From the cell containing the given text, extract its center point as [X, Y] coordinate. 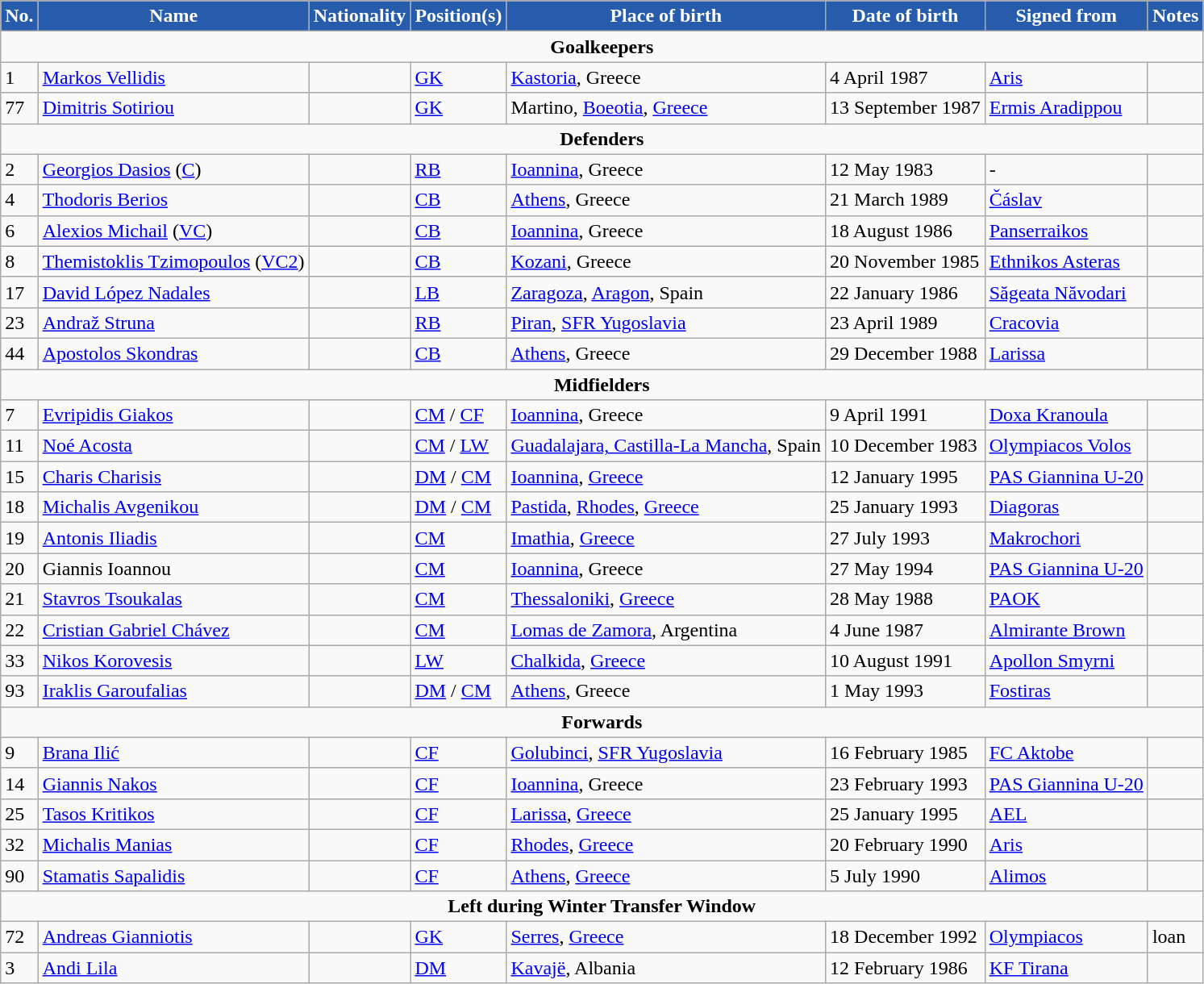
10 August 1991 [906, 661]
LW [458, 661]
Larissa, Greece [666, 814]
Cracovia [1066, 323]
- [1066, 169]
Olympiacos Volos [1066, 446]
21 [19, 599]
27 July 1993 [906, 538]
Brana Ilić [173, 753]
Zaragoza, Aragon, Spain [666, 292]
21 March 1989 [906, 200]
Position(s) [458, 16]
Imathia, Greece [666, 538]
29 December 1988 [906, 353]
No. [19, 16]
AEL [1066, 814]
loan [1175, 937]
4 April 1987 [906, 77]
25 January 1993 [906, 507]
Tasos Kritikos [173, 814]
Dimitris Sotiriou [173, 108]
Andreas Gianniotis [173, 937]
Diagoras [1066, 507]
Piran, SFR Yugoslavia [666, 323]
32 [19, 844]
27 May 1994 [906, 569]
Giannis Ioannou [173, 569]
4 [19, 200]
Guadalajara, Castilla-La Mancha, Spain [666, 446]
93 [19, 691]
7 [19, 415]
18 August 1986 [906, 231]
CM / LW [458, 446]
Left during Winter Transfer Window [602, 907]
Săgeata Năvodari [1066, 292]
25 January 1995 [906, 814]
77 [19, 108]
Michalis Manias [173, 844]
10 December 1983 [906, 446]
Andi Lila [173, 968]
20 [19, 569]
FC Aktobe [1066, 753]
4 June 1987 [906, 630]
Cristian Gabriel Chávez [173, 630]
DM [458, 968]
Signed from [1066, 16]
Ethnikos Asteras [1066, 261]
20 November 1985 [906, 261]
Chalkida, Greece [666, 661]
23 February 1993 [906, 783]
Forwards [602, 722]
9 April 1991 [906, 415]
Kavajë, Albania [666, 968]
Defenders [602, 139]
Čáslav [1066, 200]
Charis Charisis [173, 477]
Midfielders [602, 385]
Place of birth [666, 16]
Name [173, 16]
Iraklis Garoufalias [173, 691]
Pastida, Rhodes, Greece [666, 507]
Alexios Michail (VC) [173, 231]
44 [19, 353]
22 January 1986 [906, 292]
20 February 1990 [906, 844]
PAOK [1066, 599]
3 [19, 968]
Andraž Struna [173, 323]
Michalis Avgenikou [173, 507]
Thodoris Berios [173, 200]
Stavros Tsoukalas [173, 599]
Notes [1175, 16]
12 February 1986 [906, 968]
Noé Acosta [173, 446]
Antonis Iliadis [173, 538]
19 [19, 538]
Thessaloniki, Greece [666, 599]
Almirante Brown [1066, 630]
Olympiacos [1066, 937]
23 April 1989 [906, 323]
9 [19, 753]
13 September 1987 [906, 108]
90 [19, 875]
2 [19, 169]
Nikos Korovesis [173, 661]
16 February 1985 [906, 753]
Kastoria, Greece [666, 77]
1 May 1993 [906, 691]
17 [19, 292]
Alimos [1066, 875]
Fostiras [1066, 691]
Martino, Boeotia, Greece [666, 108]
33 [19, 661]
KF Tirana [1066, 968]
Giannis Nakos [173, 783]
Larissa [1066, 353]
Doxa Kranoula [1066, 415]
Themistoklis Tzimopoulos (VC2) [173, 261]
Stamatis Sapalidis [173, 875]
CM / CF [458, 415]
Goalkeepers [602, 47]
Ermis Aradippou [1066, 108]
1 [19, 77]
18 December 1992 [906, 937]
12 May 1983 [906, 169]
Kozani, Greece [666, 261]
23 [19, 323]
11 [19, 446]
25 [19, 814]
Date of birth [906, 16]
5 July 1990 [906, 875]
Markos Vellidis [173, 77]
David López Nadales [173, 292]
Lomas de Zamora, Argentina [666, 630]
8 [19, 261]
LB [458, 292]
28 May 1988 [906, 599]
Makrochori [1066, 538]
14 [19, 783]
Panserraikos [1066, 231]
12 January 1995 [906, 477]
Apollon Smyrni [1066, 661]
15 [19, 477]
72 [19, 937]
Apostolos Skondras [173, 353]
Nationality [360, 16]
Rhodes, Greece [666, 844]
Evripidis Giakos [173, 415]
Georgios Dasios (C) [173, 169]
22 [19, 630]
6 [19, 231]
Golubinci, SFR Yugoslavia [666, 753]
18 [19, 507]
Serres, Greece [666, 937]
